Capture the cell that displays the provided text and extract its [X, Y] central coordinate. 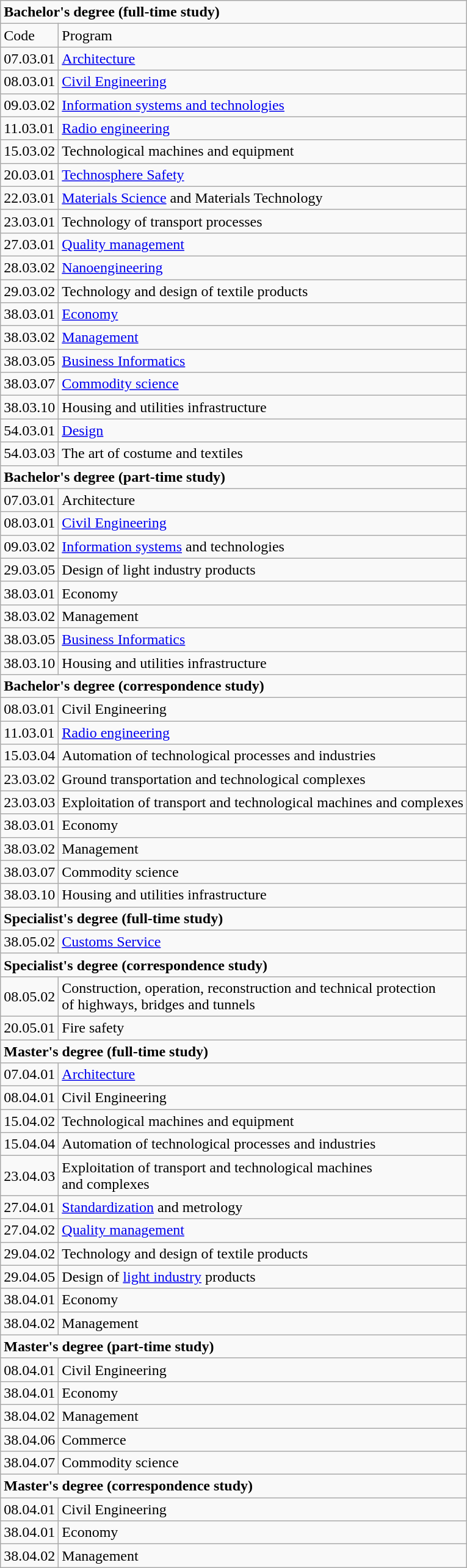
54.03.03 [29, 454]
08.05.02 [29, 996]
Technosphere Safety [262, 175]
Code [29, 35]
Technology of transport processes [262, 221]
29.03.05 [29, 570]
Materials Science and Materials Technology [262, 198]
15.04.04 [29, 1144]
Bachelor's degree (full-time study) [234, 12]
Master's degree (part-time study) [234, 1346]
15.03.04 [29, 756]
Master's degree (full-time study) [234, 1051]
23.03.03 [29, 802]
20.05.01 [29, 1028]
54.03.01 [29, 430]
23.03.02 [29, 779]
Specialist's degree (full-time study) [234, 918]
Customs Service [262, 942]
The art of costume and textiles [262, 454]
Construction, operation, reconstruction and technical protectionof highways, bridges and tunnels [262, 996]
Ground transportation and technological complexes [262, 779]
22.03.01 [29, 198]
27.04.02 [29, 1230]
Master's degree (correspondence study) [234, 1486]
15.04.02 [29, 1121]
20.03.01 [29, 175]
Exploitation of transport and technological machinesand complexes [262, 1176]
Commerce [262, 1439]
07.04.01 [29, 1075]
29.04.05 [29, 1277]
38.05.02 [29, 942]
Fire safety [262, 1028]
38.04.07 [29, 1463]
23.03.01 [29, 221]
Standardization and metrology [262, 1207]
15.03.02 [29, 151]
28.03.02 [29, 267]
Nanoengineering [262, 267]
29.04.02 [29, 1254]
38.04.06 [29, 1439]
Design [262, 430]
Program [262, 35]
29.03.02 [29, 291]
Specialist's degree (correspondence study) [234, 965]
Bachelor's degree (correspondence study) [234, 686]
27.03.01 [29, 244]
Exploitation of transport and technological machines and complexes [262, 802]
Bachelor's degree (part-time study) [234, 477]
27.04.01 [29, 1207]
23.04.03 [29, 1176]
